From the cell containing the given text, extract its center point as (X, Y) coordinate. 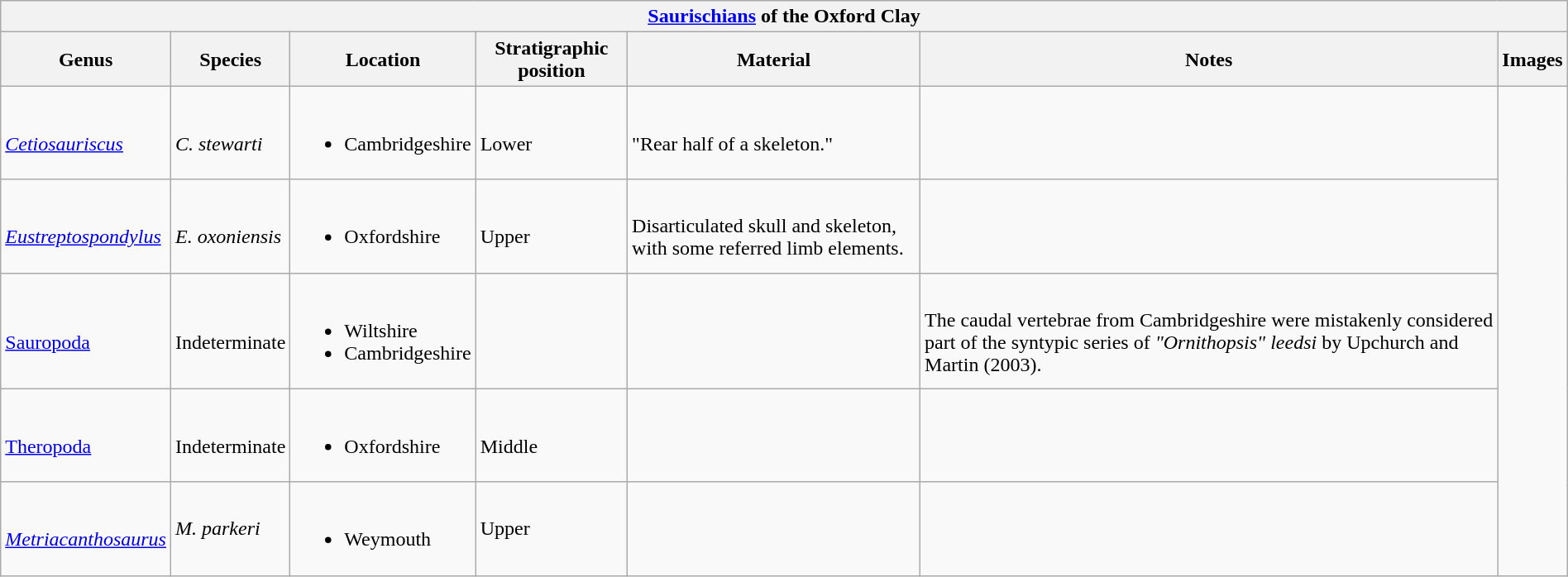
Metriacanthosaurus (86, 529)
Stratigraphic position (551, 60)
E. oxoniensis (230, 227)
Middle (551, 435)
Saurischians of the Oxford Clay (784, 17)
Theropoda (86, 435)
Species (230, 60)
M. parkeri (230, 529)
Material (774, 60)
Eustreptospondylus (86, 227)
Disarticulated skull and skeleton, with some referred limb elements. (774, 227)
Sauropoda (86, 331)
Lower (551, 132)
WiltshireCambridgeshire (383, 331)
"Rear half of a skeleton." (774, 132)
Cetiosauriscus (86, 132)
Images (1532, 60)
Notes (1209, 60)
Weymouth (383, 529)
C. stewarti (230, 132)
Location (383, 60)
Genus (86, 60)
Cambridgeshire (383, 132)
